Search for the cell housing the specified text and yield its [X, Y] center coordinate. 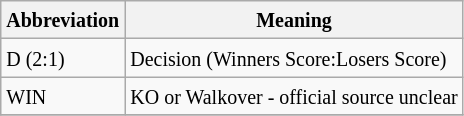
KO or Walkover - official source unclear [294, 96]
Decision (Winners Score:Losers Score) [294, 58]
Meaning [294, 20]
D (2:1) [63, 58]
WIN [63, 96]
Abbreviation [63, 20]
